Identify which cell holds the provided text, then report its (X, Y) central coordinate. 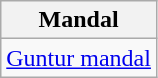
Mandal (79, 20)
Guntur mandal (79, 58)
